Determine the [X, Y] coordinate at the center of the cell enclosing the given text.  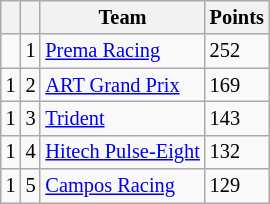
132 [237, 152]
5 [31, 186]
169 [237, 85]
252 [237, 51]
ART Grand Prix [122, 85]
2 [31, 85]
Prema Racing [122, 51]
Team [122, 17]
Points [237, 17]
4 [31, 152]
129 [237, 186]
Hitech Pulse-Eight [122, 152]
Trident [122, 118]
Campos Racing [122, 186]
3 [31, 118]
143 [237, 118]
